For the text-containing cell, return its midpoint in [x, y] coordinate format. 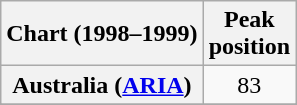
Peakposition [249, 34]
Australia (ARIA) [102, 85]
Chart (1998–1999) [102, 34]
83 [249, 85]
